Locate the cell with the specified text and output its [x, y] center coordinate. 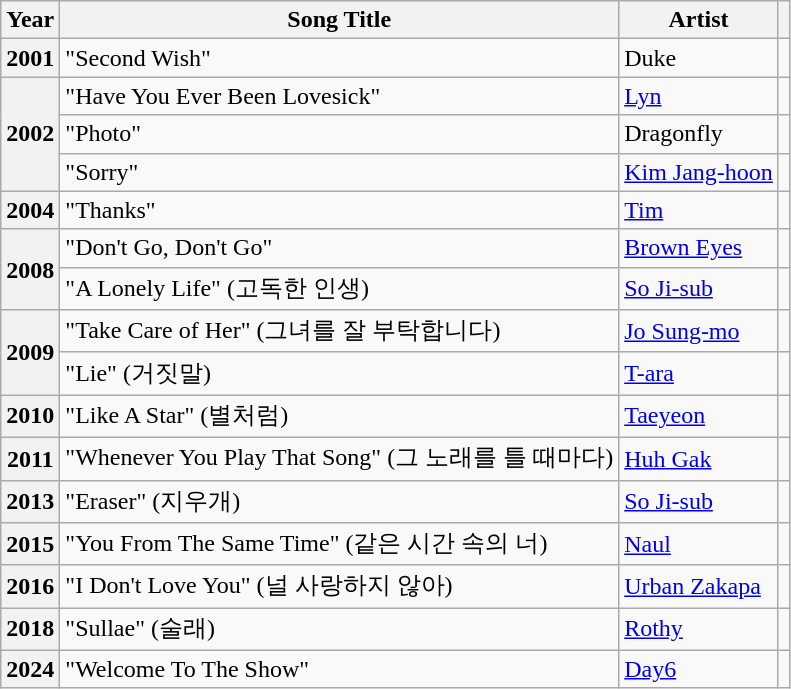
2011 [30, 458]
"Like A Star" (별처럼) [340, 416]
"Sorry" [340, 172]
Naul [699, 544]
"Lie" (거짓말) [340, 374]
"Sullae" (술래) [340, 630]
Rothy [699, 630]
Dragonfly [699, 134]
Jo Sung-mo [699, 332]
2015 [30, 544]
"Photo" [340, 134]
2009 [30, 352]
Day6 [699, 669]
Huh Gak [699, 458]
Song Title [340, 20]
"You From The Same Time" (같은 시간 속의 너) [340, 544]
"Whenever You Play That Song" (그 노래를 틀 때마다) [340, 458]
"Thanks" [340, 210]
2018 [30, 630]
"A Lonely Life" (고독한 인생) [340, 288]
Brown Eyes [699, 248]
"Second Wish" [340, 58]
2013 [30, 502]
Tim [699, 210]
2002 [30, 134]
T-ara [699, 374]
"Have You Ever Been Lovesick" [340, 96]
"Take Care of Her" (그녀를 잘 부탁합니다) [340, 332]
Lyn [699, 96]
2008 [30, 270]
2010 [30, 416]
Year [30, 20]
2024 [30, 669]
Kim Jang-hoon [699, 172]
Duke [699, 58]
"I Don't Love You" (널 사랑하지 않아) [340, 586]
Artist [699, 20]
Urban Zakapa [699, 586]
2001 [30, 58]
Taeyeon [699, 416]
"Don't Go, Don't Go" [340, 248]
"Eraser" (지우개) [340, 502]
2004 [30, 210]
2016 [30, 586]
"Welcome To The Show" [340, 669]
